For the text-containing cell, return its midpoint in (x, y) coordinate format. 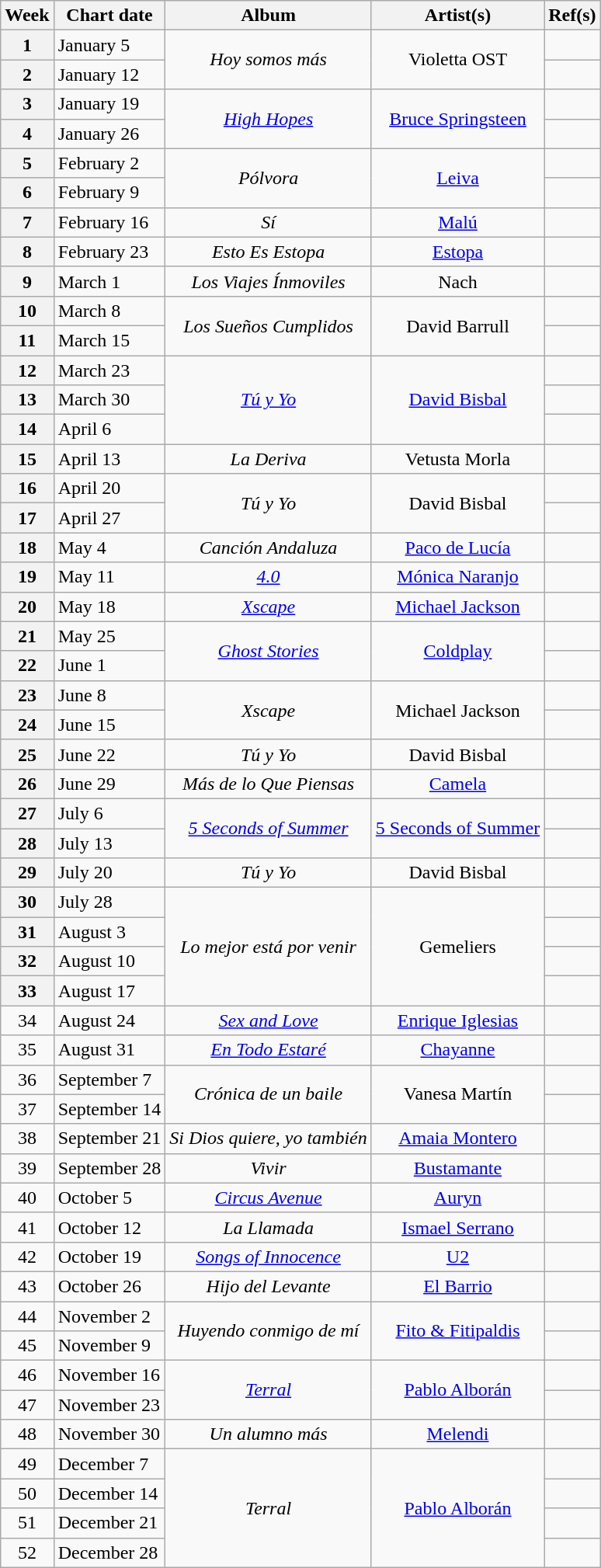
June 15 (109, 725)
35 (27, 1050)
37 (27, 1109)
14 (27, 429)
38 (27, 1139)
Los Sueños Cumplidos (269, 325)
July 20 (109, 873)
Sex and Love (269, 1020)
Huyendo conmigo de mí (269, 1331)
December 14 (109, 1493)
November 30 (109, 1434)
December 21 (109, 1523)
Un alumno más (269, 1434)
Si Dios quiere, yo también (269, 1139)
January 19 (109, 104)
Hijo del Levante (269, 1286)
Melendi (457, 1434)
45 (27, 1346)
Enrique Iglesias (457, 1020)
January 12 (109, 75)
Esto Es Estopa (269, 252)
26 (27, 784)
Hoy somos más (269, 60)
July 28 (109, 902)
22 (27, 666)
Ghost Stories (269, 651)
March 15 (109, 340)
17 (27, 518)
Leiva (457, 178)
July 13 (109, 843)
27 (27, 813)
48 (27, 1434)
June 22 (109, 754)
October 5 (109, 1198)
4 (27, 134)
Album (269, 16)
43 (27, 1286)
Nach (457, 281)
10 (27, 311)
U2 (457, 1257)
September 21 (109, 1139)
44 (27, 1316)
April 27 (109, 518)
April 13 (109, 459)
November 16 (109, 1375)
9 (27, 281)
May 18 (109, 607)
Gemeliers (457, 947)
6 (27, 193)
19 (27, 577)
20 (27, 607)
Bruce Springsteen (457, 119)
September 7 (109, 1080)
Vanesa Martín (457, 1094)
Ref(s) (572, 16)
16 (27, 488)
August 10 (109, 961)
Mónica Naranjo (457, 577)
Week (27, 16)
Ismael Serrano (457, 1227)
5 (27, 163)
April 6 (109, 429)
47 (27, 1405)
June 1 (109, 666)
March 30 (109, 400)
Los Viajes Ínmoviles (269, 281)
Songs of Innocence (269, 1257)
November 23 (109, 1405)
Pólvora (269, 178)
Sí (269, 222)
June 29 (109, 784)
41 (27, 1227)
Canción Andaluza (269, 548)
Auryn (457, 1198)
January 5 (109, 45)
April 20 (109, 488)
November 2 (109, 1316)
March 1 (109, 281)
High Hopes (269, 119)
February 2 (109, 163)
September 14 (109, 1109)
El Barrio (457, 1286)
July 6 (109, 813)
1 (27, 45)
June 8 (109, 695)
Circus Avenue (269, 1198)
May 4 (109, 548)
18 (27, 548)
Más de lo Que Piensas (269, 784)
42 (27, 1257)
November 9 (109, 1346)
2 (27, 75)
36 (27, 1080)
40 (27, 1198)
February 16 (109, 222)
32 (27, 961)
24 (27, 725)
39 (27, 1168)
Chayanne (457, 1050)
October 19 (109, 1257)
Chart date (109, 16)
Artist(s) (457, 16)
4.0 (269, 577)
51 (27, 1523)
52 (27, 1552)
La Llamada (269, 1227)
46 (27, 1375)
August 31 (109, 1050)
Camela (457, 784)
33 (27, 991)
Malú (457, 222)
31 (27, 932)
December 28 (109, 1552)
11 (27, 340)
7 (27, 222)
September 28 (109, 1168)
January 26 (109, 134)
Lo mejor está por venir (269, 947)
May 11 (109, 577)
Bustamante (457, 1168)
Vivir (269, 1168)
Violetta OST (457, 60)
23 (27, 695)
Amaia Montero (457, 1139)
August 17 (109, 991)
34 (27, 1020)
Crónica de un baile (269, 1094)
December 7 (109, 1464)
February 23 (109, 252)
21 (27, 636)
49 (27, 1464)
29 (27, 873)
13 (27, 400)
October 26 (109, 1286)
8 (27, 252)
Coldplay (457, 651)
30 (27, 902)
25 (27, 754)
August 24 (109, 1020)
David Barrull (457, 325)
La Deriva (269, 459)
Estopa (457, 252)
3 (27, 104)
February 9 (109, 193)
15 (27, 459)
50 (27, 1493)
October 12 (109, 1227)
March 23 (109, 370)
May 25 (109, 636)
August 3 (109, 932)
Vetusta Morla (457, 459)
Fito & Fitipaldis (457, 1331)
28 (27, 843)
Paco de Lucía (457, 548)
En Todo Estaré (269, 1050)
12 (27, 370)
March 8 (109, 311)
